Capture the cell that displays the provided text and extract its [X, Y] central coordinate. 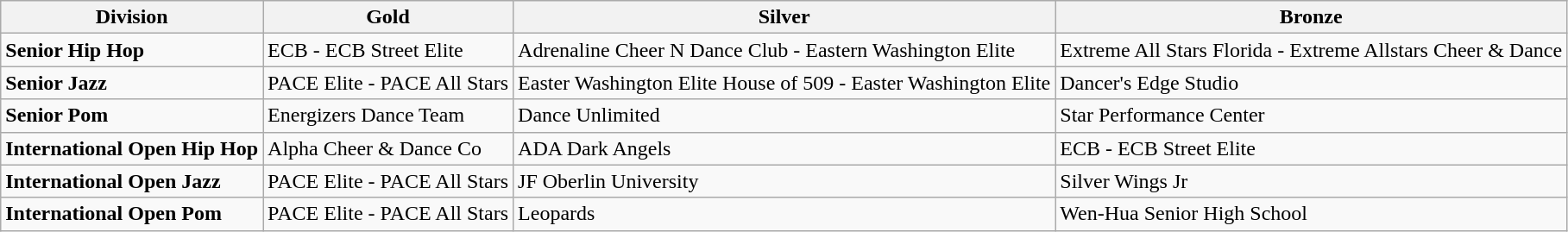
Leopards [784, 214]
Star Performance Center [1312, 116]
Wen-Hua Senior High School [1312, 214]
Adrenaline Cheer N Dance Club - Eastern Washington Elite [784, 50]
Extreme All Stars Florida - Extreme Allstars Cheer & Dance [1312, 50]
Alpha Cheer & Dance Co [388, 148]
Senior Hip Hop [132, 50]
Bronze [1312, 17]
Silver [784, 17]
JF Oberlin University [784, 181]
Senior Pom [132, 116]
International Open Jazz [132, 181]
International Open Hip Hop [132, 148]
Senior Jazz [132, 83]
Silver Wings Jr [1312, 181]
Dance Unlimited [784, 116]
Energizers Dance Team [388, 116]
International Open Pom [132, 214]
Easter Washington Elite House of 509 - Easter Washington Elite [784, 83]
Dancer's Edge Studio [1312, 83]
ADA Dark Angels [784, 148]
Gold [388, 17]
Division [132, 17]
